Scan for the cell matching the given text and deliver its [x, y] coordinate at center. 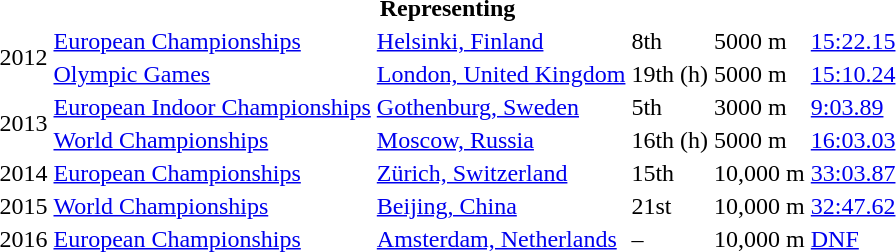
15th [670, 173]
Moscow, Russia [501, 140]
8th [670, 41]
3000 m [760, 107]
Helsinki, Finland [501, 41]
5th [670, 107]
European Indoor Championships [212, 107]
Gothenburg, Sweden [501, 107]
London, United Kingdom [501, 74]
Beijing, China [501, 206]
19th (h) [670, 74]
16th (h) [670, 140]
21st [670, 206]
Olympic Games [212, 74]
Zürich, Switzerland [501, 173]
